Provide the [X, Y] coordinate of the cell's center where the given text is located.  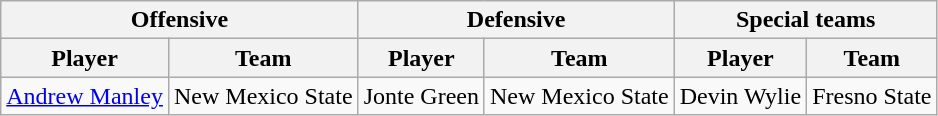
Andrew Manley [85, 96]
Fresno State [872, 96]
Offensive [180, 20]
Devin Wylie [740, 96]
Jonte Green [421, 96]
Defensive [516, 20]
Special teams [806, 20]
